Identify which cell holds the provided text, then report its (X, Y) central coordinate. 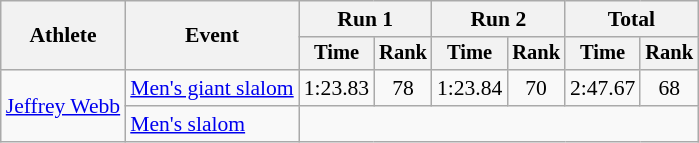
2:47.67 (602, 88)
1:23.83 (336, 88)
Jeffrey Webb (63, 106)
68 (669, 88)
70 (536, 88)
Run 1 (366, 19)
Men's slalom (212, 124)
78 (403, 88)
1:23.84 (470, 88)
Run 2 (498, 19)
Men's giant slalom (212, 88)
Athlete (63, 36)
Total (632, 19)
Event (212, 36)
